Scan for the cell matching the given text and deliver its (X, Y) coordinate at center. 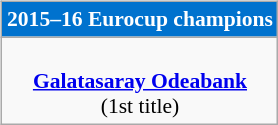
Galatasaray Odeabank(1st title) (140, 80)
2015–16 Eurocup champions (140, 19)
